Return [x, y] of the center of cell containing provided text 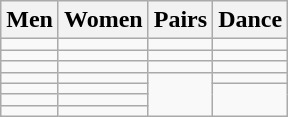
Women [103, 20]
Men [30, 20]
Dance [250, 20]
Pairs [180, 20]
